Output the [x, y] coordinate of the center of the cell containing the given text.  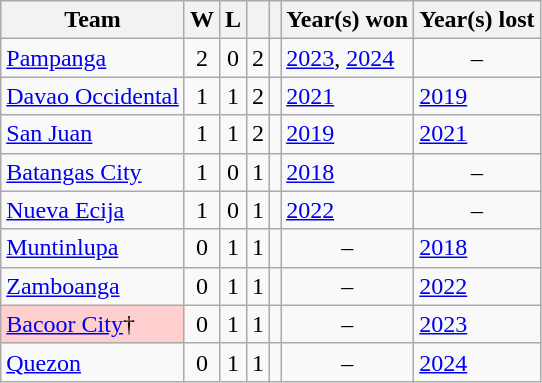
Davao Occidental [93, 96]
2023 [477, 324]
Zamboanga [93, 286]
Bacoor City† [93, 324]
Nueva Ecija [93, 210]
Pampanga [93, 58]
San Juan [93, 134]
Year(s) lost [477, 20]
2023, 2024 [348, 58]
W [202, 20]
Quezon [93, 362]
Batangas City [93, 172]
L [232, 20]
2024 [477, 362]
Year(s) won [348, 20]
Muntinlupa [93, 248]
Team [93, 20]
